Return the (x, y) coordinate for the center point of the cell that contains the specified text.  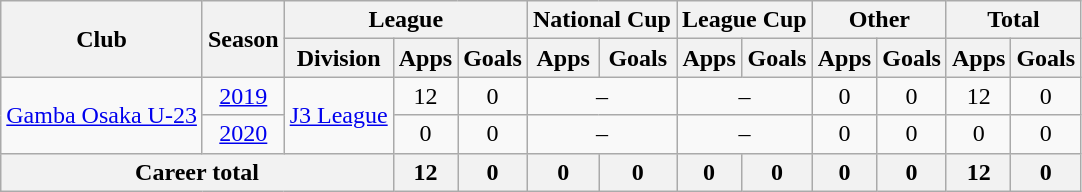
Division (338, 58)
Total (1013, 20)
2020 (243, 134)
Season (243, 39)
Gamba Osaka U-23 (102, 115)
2019 (243, 96)
Other (879, 20)
J3 League (338, 115)
League (406, 20)
National Cup (602, 20)
Career total (197, 172)
League Cup (744, 20)
Club (102, 39)
